Output the [X, Y] coordinate of the center of the cell containing the given text.  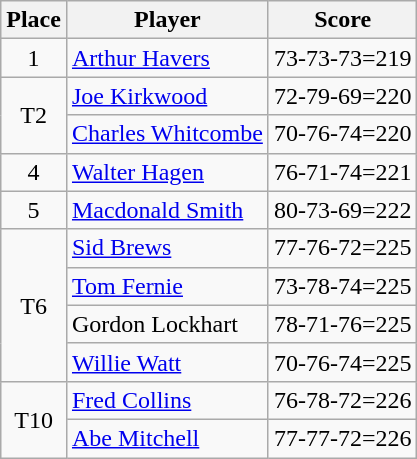
80-73-69=222 [342, 210]
Score [342, 20]
T2 [34, 115]
76-78-72=226 [342, 400]
Macdonald Smith [167, 210]
Gordon Lockhart [167, 324]
Walter Hagen [167, 172]
Sid Brews [167, 248]
1 [34, 58]
76-71-74=221 [342, 172]
73-73-73=219 [342, 58]
Willie Watt [167, 362]
4 [34, 172]
Arthur Havers [167, 58]
77-76-72=225 [342, 248]
Place [34, 20]
78-71-76=225 [342, 324]
T10 [34, 419]
70-76-74=225 [342, 362]
Abe Mitchell [167, 438]
T6 [34, 305]
Fred Collins [167, 400]
73-78-74=225 [342, 286]
Tom Fernie [167, 286]
Player [167, 20]
5 [34, 210]
77-77-72=226 [342, 438]
72-79-69=220 [342, 96]
Charles Whitcombe [167, 134]
70-76-74=220 [342, 134]
Joe Kirkwood [167, 96]
